Output the [x, y] coordinate of the center of the cell containing the given text.  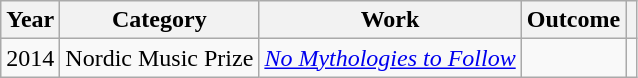
Outcome [573, 20]
Nordic Music Prize [160, 58]
No Mythologies to Follow [390, 58]
Year [30, 20]
Category [160, 20]
2014 [30, 58]
Work [390, 20]
